Detect which cell encompasses the target text, then output its (x, y) center coordinate. 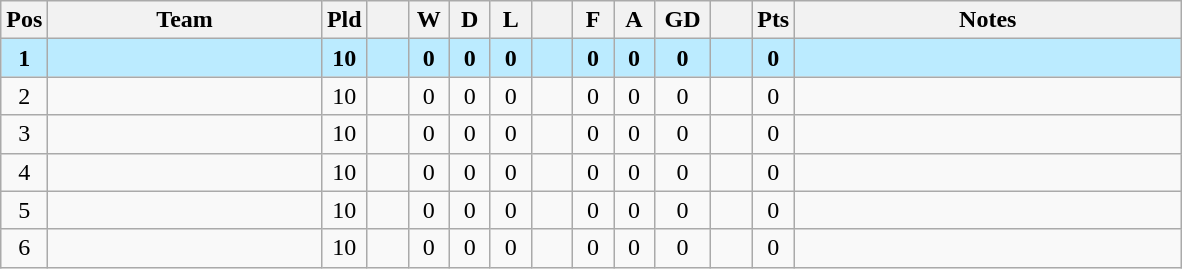
5 (24, 210)
4 (24, 172)
1 (24, 58)
L (510, 20)
A (634, 20)
Pos (24, 20)
F (592, 20)
GD (683, 20)
6 (24, 248)
Pts (774, 20)
Team (185, 20)
2 (24, 96)
Pld (344, 20)
D (470, 20)
3 (24, 134)
Notes (988, 20)
W (428, 20)
